Output the [X, Y] coordinate of the center of the cell containing the given text.  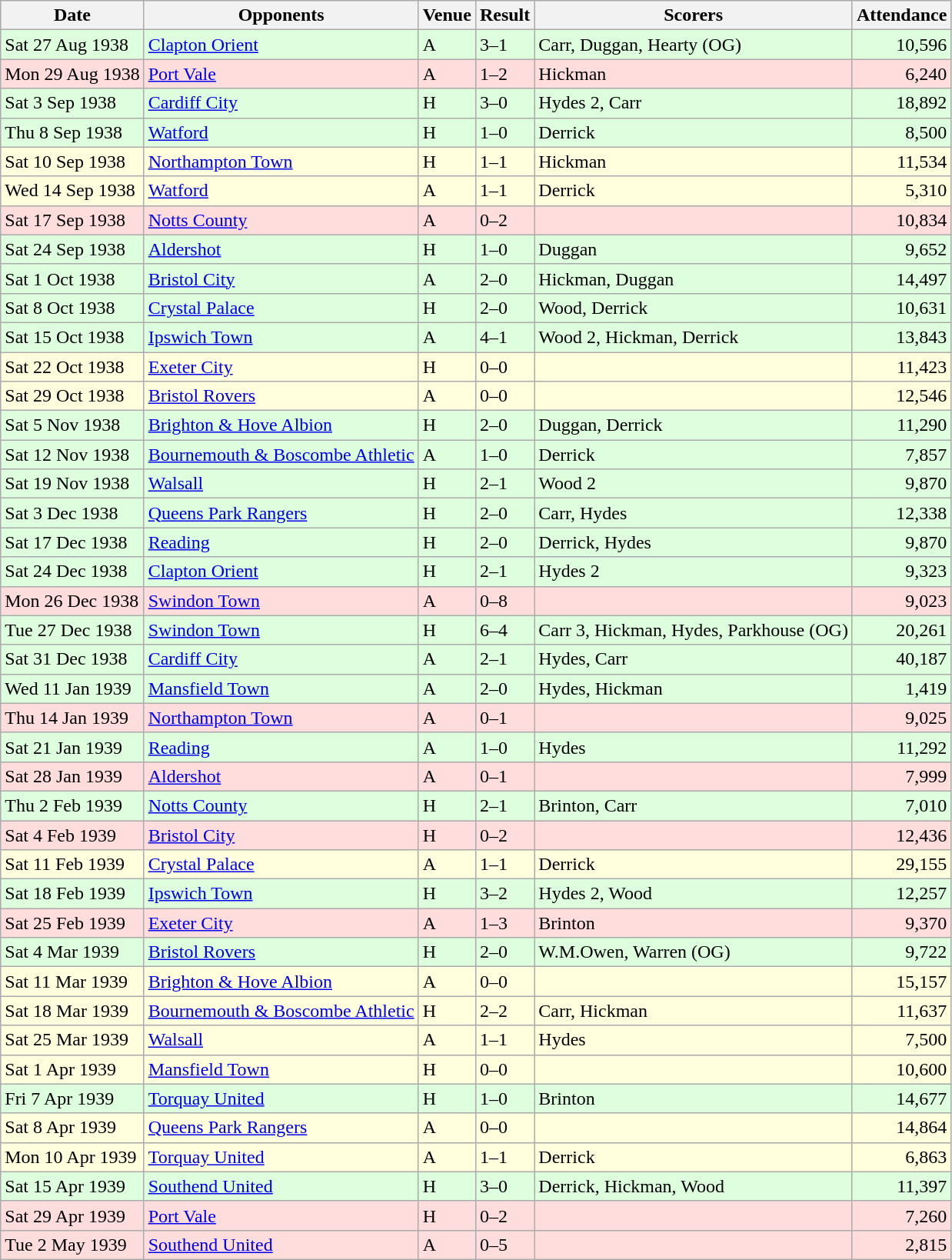
Sat 5 Nov 1938 [72, 425]
Sat 1 Oct 1938 [72, 278]
11,292 [901, 747]
15,157 [901, 982]
Sat 15 Apr 1939 [72, 1186]
Wood 2 [694, 484]
Sat 27 Aug 1938 [72, 45]
Sat 10 Sep 1938 [72, 162]
Mon 29 Aug 1938 [72, 74]
Hickman, Duggan [694, 278]
13,843 [901, 337]
Hydes 2, Carr [694, 103]
Carr 3, Hickman, Hydes, Parkhouse (OG) [694, 630]
Sat 3 Dec 1938 [72, 513]
8,500 [901, 132]
7,010 [901, 805]
6–4 [504, 630]
Sat 3 Sep 1938 [72, 103]
Sat 17 Dec 1938 [72, 542]
Attendance [901, 15]
3–2 [504, 894]
Sat 8 Oct 1938 [72, 308]
2,815 [901, 1245]
11,290 [901, 425]
Hydes, Carr [694, 659]
Sat 17 Sep 1938 [72, 220]
14,677 [901, 1098]
7,500 [901, 1040]
9,722 [901, 952]
Sat 1 Apr 1939 [72, 1069]
Sat 25 Feb 1939 [72, 923]
1–2 [504, 74]
10,834 [901, 220]
W.M.Owen, Warren (OG) [694, 952]
6,240 [901, 74]
Thu 2 Feb 1939 [72, 805]
11,397 [901, 1186]
Duggan [694, 249]
Sat 25 Mar 1939 [72, 1040]
Sat 21 Jan 1939 [72, 747]
12,257 [901, 894]
1,419 [901, 688]
7,260 [901, 1215]
Wood, Derrick [694, 308]
10,596 [901, 45]
Mon 26 Dec 1938 [72, 601]
Sat 24 Dec 1938 [72, 572]
Sat 29 Apr 1939 [72, 1215]
9,323 [901, 572]
5,310 [901, 191]
Sat 19 Nov 1938 [72, 484]
7,857 [901, 455]
Derrick, Hydes [694, 542]
Tue 2 May 1939 [72, 1245]
10,631 [901, 308]
9,023 [901, 601]
11,534 [901, 162]
12,338 [901, 513]
Date [72, 15]
Sat 15 Oct 1938 [72, 337]
Sat 24 Sep 1938 [72, 249]
0–8 [504, 601]
Sat 18 Mar 1939 [72, 1011]
4–1 [504, 337]
14,864 [901, 1128]
Hydes 2 [694, 572]
Carr, Hickman [694, 1011]
10,600 [901, 1069]
Wed 14 Sep 1938 [72, 191]
20,261 [901, 630]
Sat 28 Jan 1939 [72, 776]
Thu 8 Sep 1938 [72, 132]
Sat 11 Feb 1939 [72, 865]
Thu 14 Jan 1939 [72, 718]
11,423 [901, 367]
Sat 31 Dec 1938 [72, 659]
11,637 [901, 1011]
Sat 11 Mar 1939 [72, 982]
Sat 18 Feb 1939 [72, 894]
Sat 8 Apr 1939 [72, 1128]
Sat 4 Mar 1939 [72, 952]
14,497 [901, 278]
Wed 11 Jan 1939 [72, 688]
12,546 [901, 396]
Hydes 2, Wood [694, 894]
9,025 [901, 718]
18,892 [901, 103]
2–2 [504, 1011]
Opponents [281, 15]
40,187 [901, 659]
7,999 [901, 776]
Fri 7 Apr 1939 [72, 1098]
Result [504, 15]
9,652 [901, 249]
3–1 [504, 45]
9,370 [901, 923]
Duggan, Derrick [694, 425]
Sat 4 Feb 1939 [72, 835]
Hydes, Hickman [694, 688]
Derrick, Hickman, Wood [694, 1186]
Tue 27 Dec 1938 [72, 630]
Sat 29 Oct 1938 [72, 396]
Sat 12 Nov 1938 [72, 455]
Brinton, Carr [694, 805]
29,155 [901, 865]
0–5 [504, 1245]
Venue [447, 15]
Scorers [694, 15]
6,863 [901, 1157]
Mon 10 Apr 1939 [72, 1157]
Wood 2, Hickman, Derrick [694, 337]
12,436 [901, 835]
Carr, Hydes [694, 513]
Carr, Duggan, Hearty (OG) [694, 45]
1–3 [504, 923]
Sat 22 Oct 1938 [72, 367]
